Locate the cell with the specified text and output its (X, Y) center coordinate. 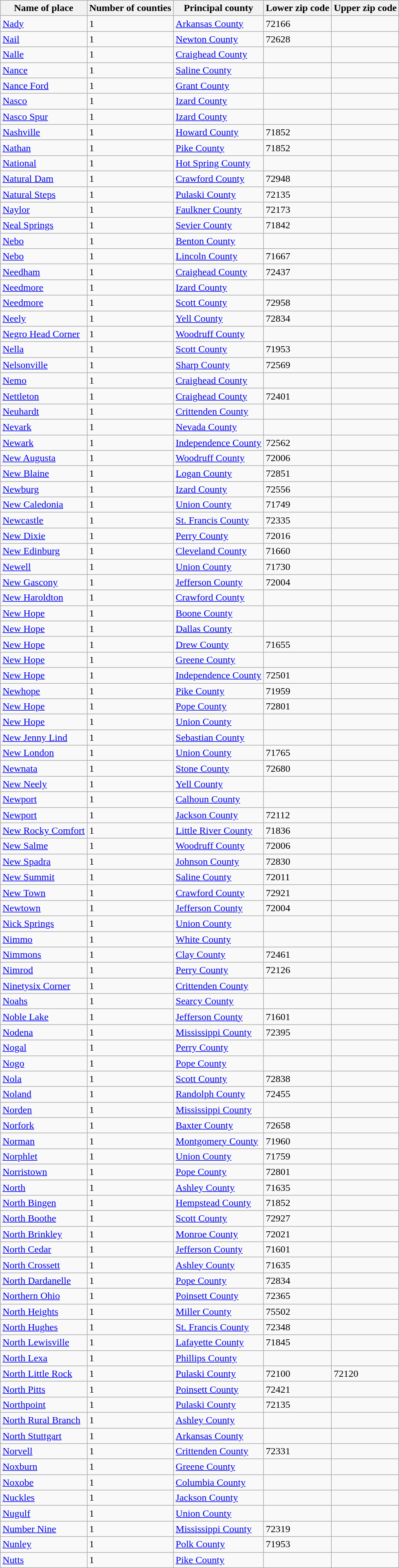
Nevark (44, 427)
Nogal (44, 1048)
North Bingen (44, 1203)
Naylor (44, 210)
72120 (366, 1374)
New Augusta (44, 458)
Nevada County (219, 427)
North Heights (44, 1312)
Nasco Spur (44, 117)
Newton County (219, 39)
North Rural Branch (44, 1420)
New Town (44, 892)
New Jenny Lind (44, 738)
75502 (298, 1312)
72437 (298, 272)
North Pitts (44, 1389)
Name of place (44, 8)
Nella (44, 349)
71655 (298, 644)
New Rocky Comfort (44, 830)
Nemo (44, 380)
Norphlet (44, 1156)
New Blaine (44, 474)
72830 (298, 861)
Nogo (44, 1063)
Norden (44, 1110)
North Stuttgart (44, 1435)
Nance Ford (44, 86)
Nance (44, 70)
North Boothe (44, 1219)
North Little Rock (44, 1374)
Baxter County (219, 1125)
North Hughes (44, 1327)
Columbia County (219, 1482)
Nady (44, 24)
Norman (44, 1141)
Sebastian County (219, 738)
Nick Springs (44, 923)
Benton County (219, 241)
72851 (298, 474)
Newburg (44, 489)
Nelsonville (44, 365)
72011 (298, 877)
72455 (298, 1094)
Nunley (44, 1544)
Grant County (219, 86)
New Summit (44, 877)
New Haroldton (44, 598)
Noland (44, 1094)
Lafayette County (219, 1343)
Negro Head Corner (44, 334)
72838 (298, 1079)
72958 (298, 303)
72335 (298, 520)
71660 (298, 551)
New Salme (44, 846)
Neal Springs (44, 225)
72395 (298, 1032)
72401 (298, 396)
North Dardanelle (44, 1281)
Norristown (44, 1172)
72569 (298, 365)
72948 (298, 179)
Lincoln County (219, 256)
Clay County (219, 955)
Nathan (44, 148)
71959 (298, 691)
New Dixie (44, 536)
North Crossett (44, 1265)
Neuhardt (44, 411)
Howard County (219, 132)
72016 (298, 536)
North Lexa (44, 1358)
North Cedar (44, 1250)
72100 (298, 1374)
Hempstead County (219, 1203)
Newell (44, 567)
72658 (298, 1125)
72126 (298, 970)
Nettleton (44, 396)
72173 (298, 210)
72556 (298, 489)
Newtown (44, 908)
72421 (298, 1389)
72628 (298, 39)
Norfork (44, 1125)
New Neely (44, 784)
Ninetysix Corner (44, 986)
Number of counties (130, 8)
White County (219, 939)
72562 (298, 442)
New London (44, 753)
72501 (298, 675)
Nugulf (44, 1513)
Drew County (219, 644)
72927 (298, 1219)
National (44, 163)
Boone County (219, 613)
71759 (298, 1156)
Northpoint (44, 1405)
72921 (298, 892)
Number Nine (44, 1529)
North (44, 1188)
Monroe County (219, 1234)
Cleveland County (219, 551)
72461 (298, 955)
Northern Ohio (44, 1296)
71765 (298, 753)
Hot Spring County (219, 163)
Nutts (44, 1560)
Calhoun County (219, 799)
Nimrod (44, 970)
72319 (298, 1529)
Montgomery County (219, 1141)
Nimmo (44, 939)
Nasco (44, 101)
Nashville (44, 132)
Logan County (219, 474)
Natural Dam (44, 179)
72112 (298, 815)
72166 (298, 24)
Neely (44, 318)
Sharp County (219, 365)
North Lewisville (44, 1343)
72365 (298, 1296)
New Caledonia (44, 505)
Nimmons (44, 955)
Faulkner County (219, 210)
71667 (298, 256)
72021 (298, 1234)
71749 (298, 505)
Newcastle (44, 520)
Noble Lake (44, 1017)
Sevier County (219, 225)
Newhope (44, 691)
Noahs (44, 1001)
New Edinburg (44, 551)
Needham (44, 272)
Johnson County (219, 861)
Nuckles (44, 1498)
Randolph County (219, 1094)
72680 (298, 769)
Nola (44, 1079)
New Gascony (44, 582)
North Brinkley (44, 1234)
Nalle (44, 55)
Nodena (44, 1032)
Miller County (219, 1312)
Little River County (219, 830)
Noxburn (44, 1467)
Stone County (219, 769)
Upper zip code (366, 8)
Dallas County (219, 629)
New Spadra (44, 861)
71730 (298, 567)
Newnata (44, 769)
Norvell (44, 1451)
Polk County (219, 1544)
Nail (44, 39)
71960 (298, 1141)
72348 (298, 1327)
71845 (298, 1343)
Principal county (219, 8)
71836 (298, 830)
72331 (298, 1451)
Searcy County (219, 1001)
Noxobe (44, 1482)
Phillips County (219, 1358)
Natural Steps (44, 194)
Lower zip code (298, 8)
71842 (298, 225)
Newark (44, 442)
